Detect which cell encompasses the target text, then output its [x, y] center coordinate. 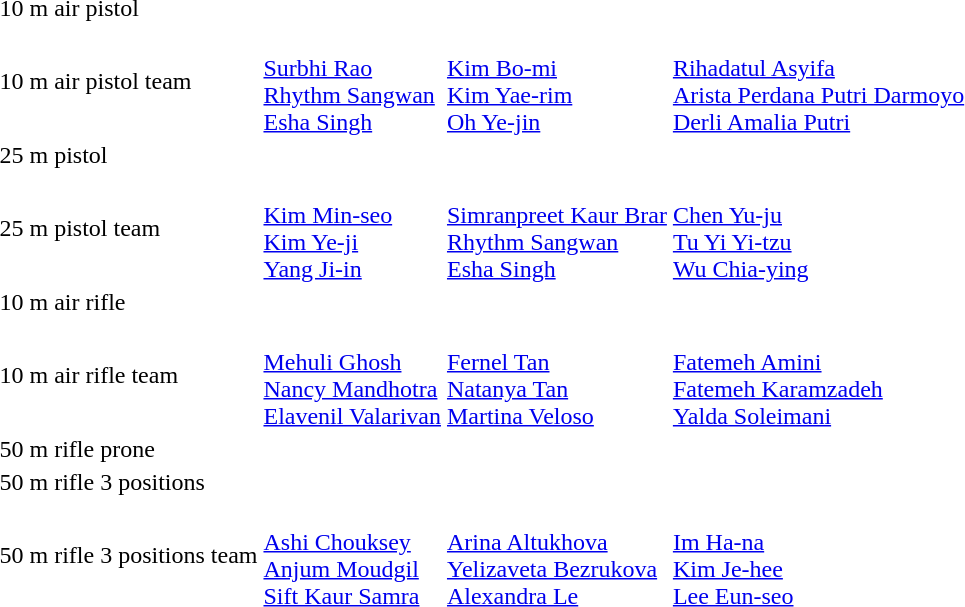
Simranpreet Kaur BrarRhythm SangwanEsha Singh [556, 228]
Surbhi RaoRhythm SangwanEsha Singh [352, 82]
Chen Yu-juTu Yi Yi-tzuWu Chia-ying [818, 228]
Fernel TanNatanya TanMartina Veloso [556, 376]
Kim Min-seoKim Ye-jiYang Ji-in [352, 228]
Fatemeh AminiFatemeh KaramzadehYalda Soleimani [818, 376]
Kim Bo-miKim Yae-rimOh Ye-jin [556, 82]
Mehuli GhoshNancy MandhotraElavenil Valarivan [352, 376]
Rihadatul AsyifaArista Perdana Putri DarmoyoDerli Amalia Putri [818, 82]
